Locate the cell with the specified text and output its [X, Y] center coordinate. 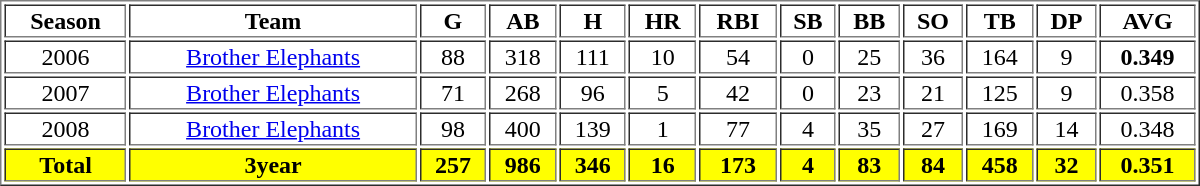
458 [1000, 164]
3year [274, 164]
139 [592, 128]
14 [1066, 128]
21 [934, 92]
36 [934, 56]
Season [65, 20]
2008 [65, 128]
Team [274, 20]
42 [738, 92]
5 [662, 92]
RBI [738, 20]
AVG [1148, 20]
16 [662, 164]
SB [808, 20]
173 [738, 164]
986 [522, 164]
84 [934, 164]
23 [870, 92]
27 [934, 128]
25 [870, 56]
0.358 [1148, 92]
2007 [65, 92]
96 [592, 92]
BB [870, 20]
H [592, 20]
125 [1000, 92]
0.351 [1148, 164]
71 [452, 92]
0.348 [1148, 128]
Total [65, 164]
77 [738, 128]
400 [522, 128]
169 [1000, 128]
10 [662, 56]
DP [1066, 20]
83 [870, 164]
G [452, 20]
1 [662, 128]
88 [452, 56]
268 [522, 92]
SO [934, 20]
32 [1066, 164]
54 [738, 56]
111 [592, 56]
35 [870, 128]
2006 [65, 56]
TB [1000, 20]
164 [1000, 56]
0.349 [1148, 56]
318 [522, 56]
257 [452, 164]
AB [522, 20]
98 [452, 128]
HR [662, 20]
346 [592, 164]
